Pinpoint the cell where the given text exists, returning its [X, Y] midpoint coordinate. 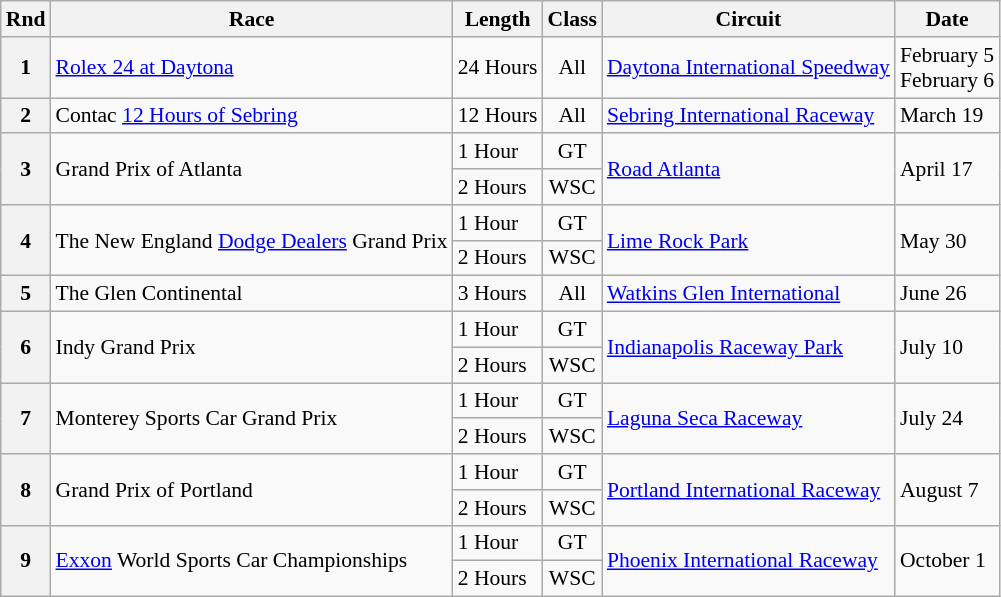
August 7 [947, 490]
Portland International Raceway [748, 490]
12 Hours [498, 116]
March 19 [947, 116]
Indy Grand Prix [251, 348]
3 Hours [498, 294]
1 [26, 68]
8 [26, 490]
Length [498, 19]
Sebring International Raceway [748, 116]
The Glen Continental [251, 294]
5 [26, 294]
Indianapolis Raceway Park [748, 348]
7 [26, 418]
Laguna Seca Raceway [748, 418]
2 [26, 116]
Watkins Glen International [748, 294]
Grand Prix of Atlanta [251, 170]
Road Atlanta [748, 170]
Exxon World Sports Car Championships [251, 560]
Monterey Sports Car Grand Prix [251, 418]
3 [26, 170]
Contac 12 Hours of Sebring [251, 116]
April 17 [947, 170]
9 [26, 560]
Rolex 24 at Daytona [251, 68]
Daytona International Speedway [748, 68]
Class [572, 19]
Lime Rock Park [748, 240]
24 Hours [498, 68]
May 30 [947, 240]
Date [947, 19]
February 5February 6 [947, 68]
Rnd [26, 19]
6 [26, 348]
4 [26, 240]
Circuit [748, 19]
Phoenix International Raceway [748, 560]
July 10 [947, 348]
Race [251, 19]
Grand Prix of Portland [251, 490]
June 26 [947, 294]
July 24 [947, 418]
The New England Dodge Dealers Grand Prix [251, 240]
October 1 [947, 560]
